Return [x, y] of the center of cell containing provided text 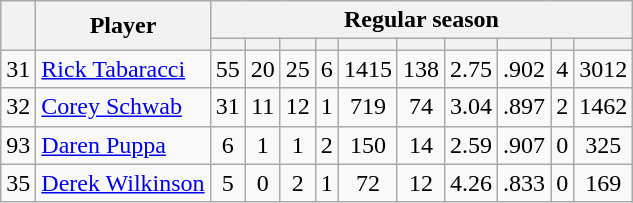
4 [562, 69]
72 [368, 183]
150 [368, 145]
74 [420, 107]
Corey Schwab [123, 107]
Daren Puppa [123, 145]
1415 [368, 69]
Player [123, 26]
Rick Tabaracci [123, 69]
20 [262, 69]
32 [18, 107]
.902 [524, 69]
325 [604, 145]
11 [262, 107]
93 [18, 145]
35 [18, 183]
.897 [524, 107]
3012 [604, 69]
719 [368, 107]
2.59 [470, 145]
138 [420, 69]
2.75 [470, 69]
14 [420, 145]
25 [298, 69]
4.26 [470, 183]
.833 [524, 183]
55 [228, 69]
Derek Wilkinson [123, 183]
1462 [604, 107]
Regular season [422, 20]
.907 [524, 145]
169 [604, 183]
3.04 [470, 107]
5 [228, 183]
